Locate the cell with the specified text and output its (X, Y) center coordinate. 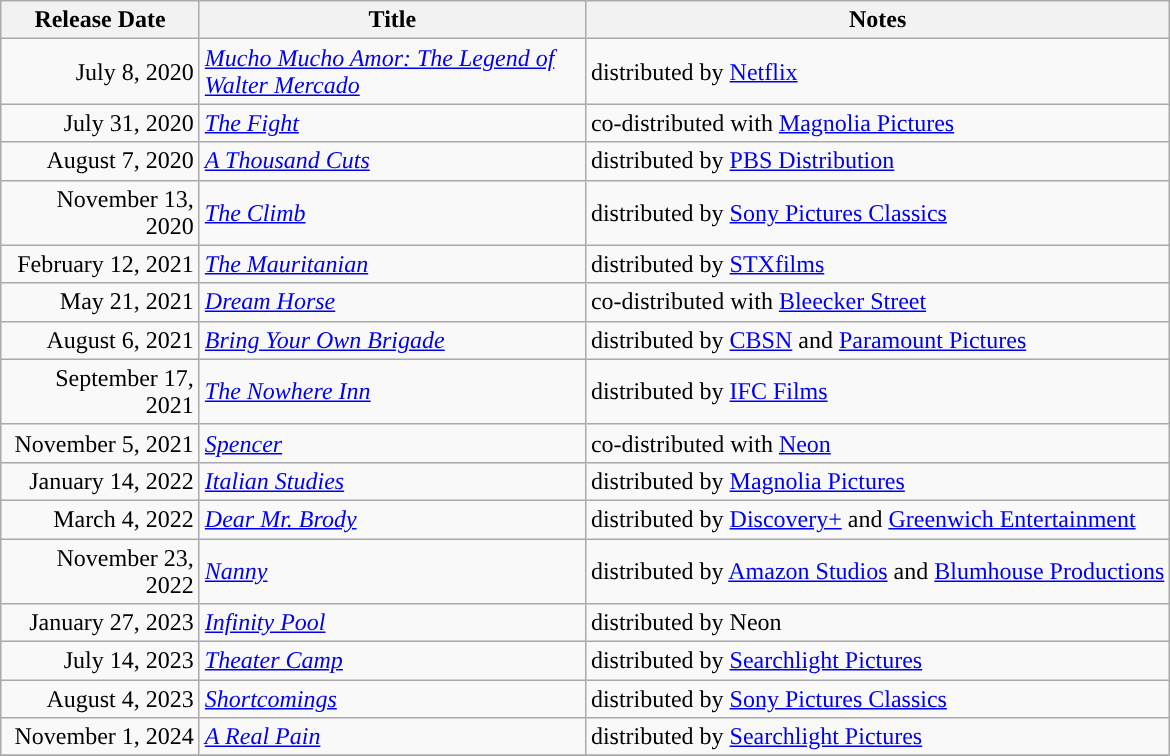
Release Date (100, 20)
distributed by Amazon Studios and Blumhouse Productions (877, 570)
co-distributed with Bleecker Street (877, 302)
November 1, 2024 (100, 737)
distributed by Neon (877, 623)
co-distributed with Magnolia Pictures (877, 123)
August 6, 2021 (100, 340)
July 14, 2023 (100, 661)
The Climb (392, 212)
January 27, 2023 (100, 623)
A Real Pain (392, 737)
Bring Your Own Brigade (392, 340)
Infinity Pool (392, 623)
Title (392, 20)
Dream Horse (392, 302)
co-distributed with Neon (877, 443)
August 7, 2020 (100, 161)
November 5, 2021 (100, 443)
Theater Camp (392, 661)
Notes (877, 20)
distributed by PBS Distribution (877, 161)
Dear Mr. Brody (392, 519)
Nanny (392, 570)
Shortcomings (392, 699)
August 4, 2023 (100, 699)
The Nowhere Inn (392, 392)
May 21, 2021 (100, 302)
Spencer (392, 443)
distributed by CBSN and Paramount Pictures (877, 340)
distributed by Discovery+ and Greenwich Entertainment (877, 519)
July 8, 2020 (100, 72)
July 31, 2020 (100, 123)
September 17, 2021 (100, 392)
distributed by IFC Films (877, 392)
distributed by Netflix (877, 72)
January 14, 2022 (100, 481)
The Mauritanian (392, 264)
A Thousand Cuts (392, 161)
Mucho Mucho Amor: The Legend of Walter Mercado (392, 72)
distributed by STXfilms (877, 264)
distributed by Magnolia Pictures (877, 481)
November 23, 2022 (100, 570)
The Fight (392, 123)
March 4, 2022 (100, 519)
February 12, 2021 (100, 264)
November 13, 2020 (100, 212)
Italian Studies (392, 481)
